Detect which cell encompasses the target text, then output its (x, y) center coordinate. 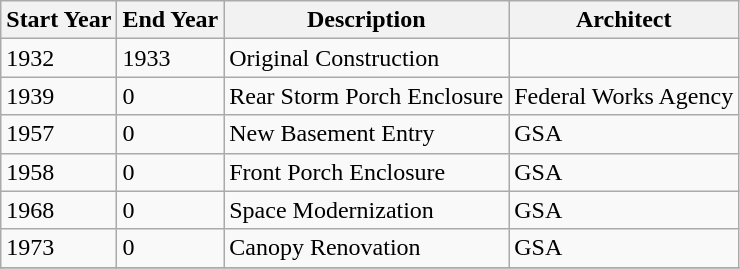
Front Porch Enclosure (366, 172)
Canopy Renovation (366, 248)
Federal Works Agency (624, 96)
1973 (59, 248)
1932 (59, 58)
1968 (59, 210)
Original Construction (366, 58)
Space Modernization (366, 210)
1958 (59, 172)
End Year (170, 20)
1939 (59, 96)
Start Year (59, 20)
Description (366, 20)
Architect (624, 20)
Rear Storm Porch Enclosure (366, 96)
New Basement Entry (366, 134)
1957 (59, 134)
1933 (170, 58)
